Find where the given text appears and provide that cell's center as [X, Y] coordinate. 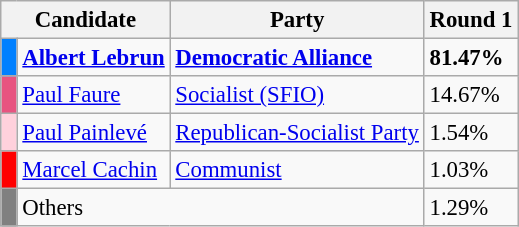
1.29% [471, 208]
14.67% [471, 95]
Albert Lebrun [94, 58]
Communist [297, 170]
Candidate [86, 20]
1.54% [471, 133]
Socialist (SFIO) [297, 95]
Others [220, 208]
Paul Faure [94, 95]
81.47% [471, 58]
Democratic Alliance [297, 58]
Round 1 [471, 20]
Paul Painlevé [94, 133]
Republican-Socialist Party [297, 133]
Marcel Cachin [94, 170]
1.03% [471, 170]
Party [297, 20]
